Capture the cell that displays the provided text and extract its (X, Y) central coordinate. 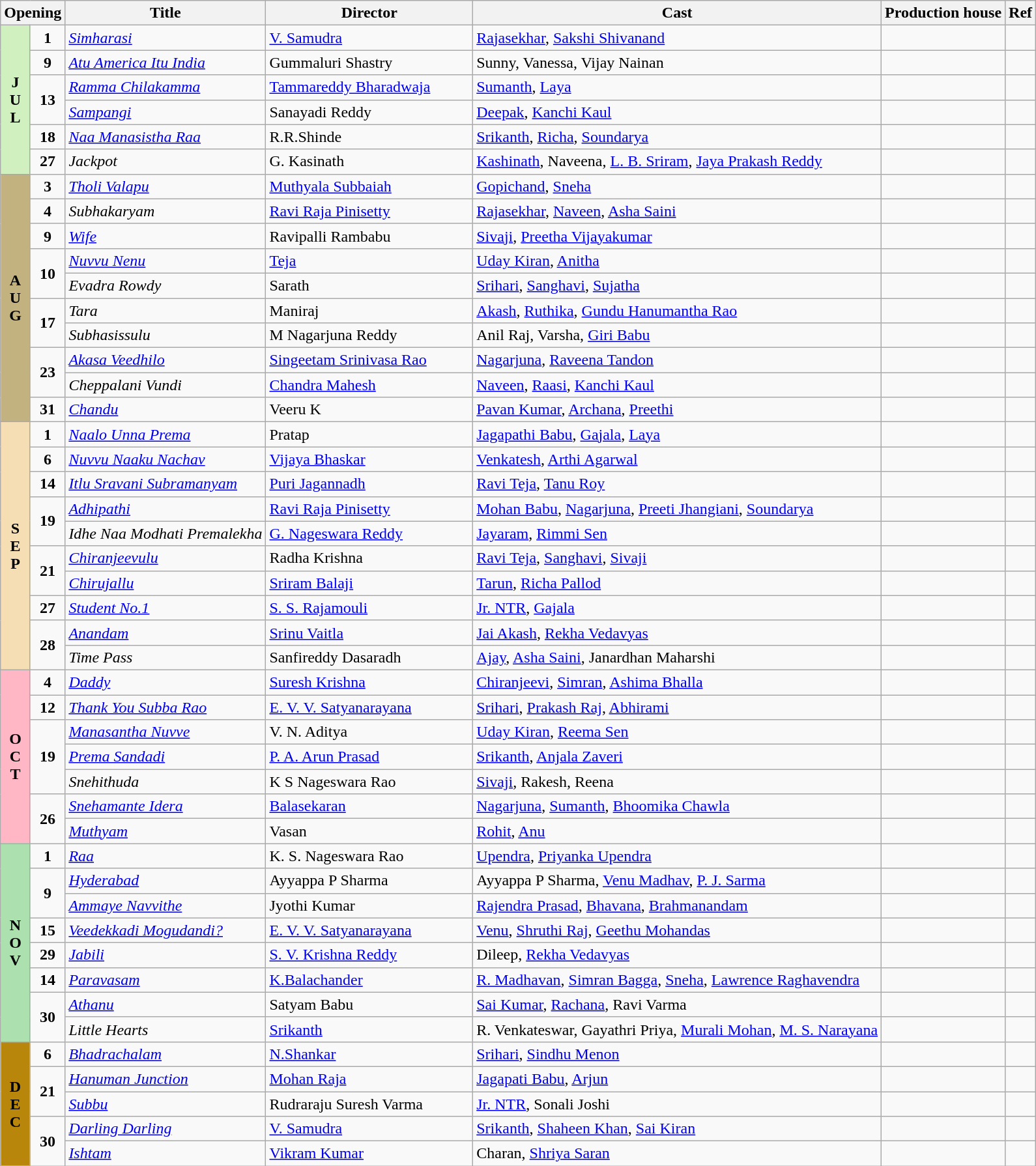
Athanu (165, 1004)
R. Venkateswar, Gayathri Priya, Murali Mohan, M. S. Narayana (678, 1029)
Sampangi (165, 112)
Pratap (369, 434)
Muthyam (165, 831)
Rajasekhar, Naveen, Asha Saini (678, 211)
Gopichand, Sneha (678, 186)
Srikanth, Shaheen Khan, Sai Kiran (678, 1129)
Kashinath, Naveena, L. B. Sriram, Jaya Prakash Reddy (678, 162)
Student No.1 (165, 608)
Snehamante Idera (165, 806)
Tammareddy Bharadwaja (369, 87)
Muthyala Subbaiah (369, 186)
Vijaya Bhaskar (369, 459)
Itlu Sravani Subramanyam (165, 484)
Evadra Rowdy (165, 285)
K. S. Nageswara Rao (369, 856)
Darling Darling (165, 1129)
29 (48, 955)
Jayaram, Rimmi Sen (678, 533)
Subhasissulu (165, 335)
Nagarjuna, Sumanth, Bhoomika Chawla (678, 806)
Ravi Teja, Tanu Roy (678, 484)
Tarun, Richa Pallod (678, 583)
AUG (16, 298)
Naalo Unna Prema (165, 434)
Anandam (165, 633)
Snehithuda (165, 782)
Ref (1020, 13)
Ayyappa P Sharma, Venu Madhav, P. J. Sarma (678, 881)
Sriram Balaji (369, 583)
Sumanth, Laya (678, 87)
Atu America Itu India (165, 63)
K S Nageswara Rao (369, 782)
Vasan (369, 831)
Vikram Kumar (369, 1154)
Jyothi Kumar (369, 905)
Srikanth, Richa, Soundarya (678, 137)
G. Nageswara Reddy (369, 533)
Jagapati Babu, Arjun (678, 1079)
S. V. Krishna Reddy (369, 955)
Jackpot (165, 162)
Akash, Ruthika, Gundu Hanumantha Rao (678, 311)
Sarath (369, 285)
10 (48, 273)
Production house (943, 13)
Jagapathi Babu, Gajala, Laya (678, 434)
R. Madhavan, Simran Bagga, Sneha, Lawrence Raghavendra (678, 980)
Jr. NTR, Gajala (678, 608)
Nagarjuna, Raveena Tandon (678, 360)
Sanayadi Reddy (369, 112)
Bhadrachalam (165, 1054)
Puri Jagannadh (369, 484)
Ishtam (165, 1154)
Ammaye Navvithe (165, 905)
Satyam Babu (369, 1004)
Teja (369, 261)
Adhipathi (165, 509)
Opening (33, 13)
JUL (16, 100)
Little Hearts (165, 1029)
18 (48, 137)
Hyderabad (165, 881)
Nuvvu Nenu (165, 261)
Title (165, 13)
G. Kasinath (369, 162)
P. A. Arun Prasad (369, 757)
Mohan Babu, Nagarjuna, Preeti Jhangiani, Soundarya (678, 509)
Suresh Krishna (369, 682)
V. N. Aditya (369, 732)
Mohan Raja (369, 1079)
DEC (16, 1103)
Raa (165, 856)
3 (48, 186)
Balasekaran (369, 806)
Srihari, Sanghavi, Sujatha (678, 285)
Ramma Chilakamma (165, 87)
12 (48, 707)
Rajasekhar, Sakshi Shivanand (678, 38)
Rohit, Anu (678, 831)
15 (48, 930)
Subhakaryam (165, 211)
Venkatesh, Arthi Agarwal (678, 459)
Paravasam (165, 980)
Wife (165, 236)
23 (48, 373)
Sunny, Vanessa, Vijay Nainan (678, 63)
Sivaji, Preetha Vijayakumar (678, 236)
Radha Krishna (369, 558)
28 (48, 645)
Cheppalani Vundi (165, 385)
OCT (16, 756)
NOV (16, 943)
Srihari, Prakash Raj, Abhirami (678, 707)
Sanfireddy Dasaradh (369, 657)
Veedekkadi Mogudandi? (165, 930)
Prema Sandadi (165, 757)
Srikanth (369, 1029)
Jabili (165, 955)
Sai Kumar, Rachana, Ravi Varma (678, 1004)
N.Shankar (369, 1054)
Rajendra Prasad, Bhavana, Brahmanandam (678, 905)
Chandra Mahesh (369, 385)
Pavan Kumar, Archana, Preethi (678, 410)
Venu, Shruthi Raj, Geethu Mohandas (678, 930)
Maniraj (369, 311)
Ajay, Asha Saini, Janardhan Maharshi (678, 657)
Veeru K (369, 410)
Rudraraju Suresh Varma (369, 1104)
Tara (165, 311)
Singeetam Srinivasa Rao (369, 360)
Upendra, Priyanka Upendra (678, 856)
Srinu Vaitla (369, 633)
Director (369, 13)
M Nagarjuna Reddy (369, 335)
31 (48, 410)
Jr. NTR, Sonali Joshi (678, 1104)
Daddy (165, 682)
Chandu (165, 410)
26 (48, 819)
Ravi Teja, Sanghavi, Sivaji (678, 558)
Naa Manasistha Raa (165, 137)
Sivaji, Rakesh, Reena (678, 782)
Srikanth, Anjala Zaveri (678, 757)
13 (48, 100)
Uday Kiran, Anitha (678, 261)
R.R.Shinde (369, 137)
Gummaluri Shastry (369, 63)
Subbu (165, 1104)
Srihari, Sindhu Menon (678, 1054)
Naveen, Raasi, Kanchi Kaul (678, 385)
S. S. Rajamouli (369, 608)
Hanuman Junction (165, 1079)
Manasantha Nuvve (165, 732)
Jai Akash, Rekha Vedavyas (678, 633)
Cast (678, 13)
Thank You Subba Rao (165, 707)
Dileep, Rekha Vedavyas (678, 955)
K.Balachander (369, 980)
Nuvvu Naaku Nachav (165, 459)
Time Pass (165, 657)
Chirujallu (165, 583)
Chiranjeevulu (165, 558)
Charan, Shriya Saran (678, 1154)
17 (48, 323)
Deepak, Kanchi Kaul (678, 112)
Ayyappa P Sharma (369, 881)
Anil Raj, Varsha, Giri Babu (678, 335)
Akasa Veedhilo (165, 360)
Ravipalli Rambabu (369, 236)
Tholi Valapu (165, 186)
Chiranjeevi, Simran, Ashima Bhalla (678, 682)
Simharasi (165, 38)
Idhe Naa Modhati Premalekha (165, 533)
SEP (16, 546)
Uday Kiran, Reema Sen (678, 732)
